Provide the (x, y) coordinate of the cell's center where the given text is located.  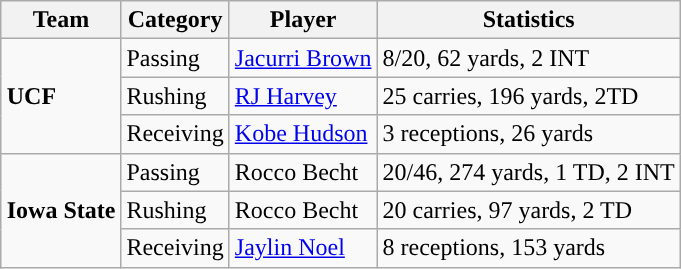
Kobe Hudson (303, 134)
20/46, 274 yards, 1 TD, 2 INT (528, 172)
Player (303, 20)
25 carries, 196 yards, 2TD (528, 96)
3 receptions, 26 yards (528, 134)
8 receptions, 153 yards (528, 248)
Iowa State (61, 210)
Team (61, 20)
20 carries, 97 yards, 2 TD (528, 210)
8/20, 62 yards, 2 INT (528, 58)
Statistics (528, 20)
Jaylin Noel (303, 248)
Category (175, 20)
Jacurri Brown (303, 58)
UCF (61, 96)
RJ Harvey (303, 96)
